Return the (X, Y) coordinate for the center point of the cell that contains the specified text.  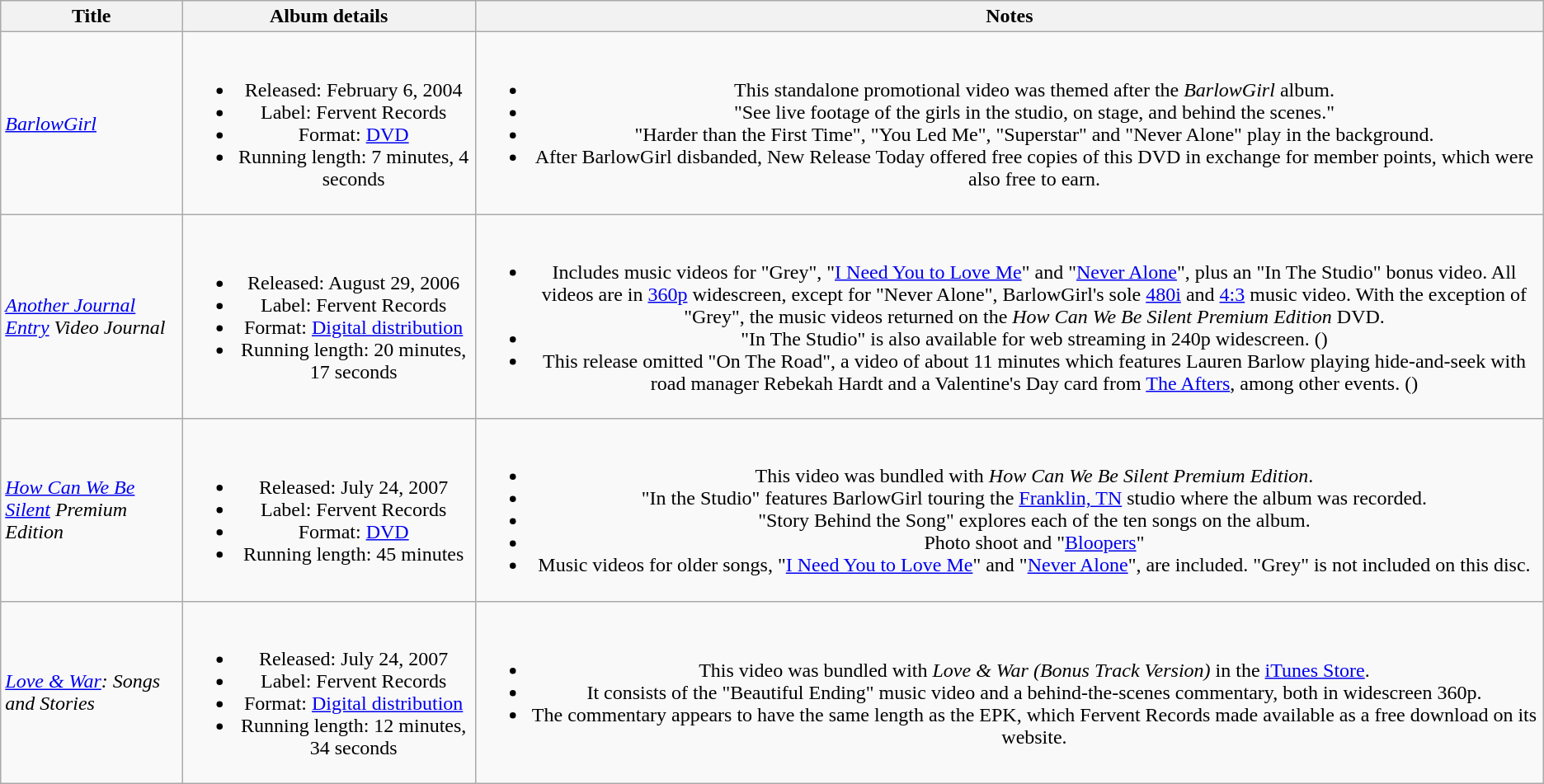
Released: August 29, 2006Label: Fervent RecordsFormat: Digital distributionRunning length: 20 minutes, 17 seconds (329, 317)
Love & War: Songs and Stories (92, 692)
Notes (1010, 16)
Released: February 6, 2004Label: Fervent RecordsFormat: DVDRunning length: 7 minutes, 4 seconds (329, 124)
Released: July 24, 2007Label: Fervent RecordsFormat: Digital distributionRunning length: 12 minutes, 34 seconds (329, 692)
How Can We Be Silent Premium Edition (92, 509)
Released: July 24, 2007Label: Fervent RecordsFormat: DVDRunning length: 45 minutes (329, 509)
Album details (329, 16)
Title (92, 16)
Another Journal Entry Video Journal (92, 317)
BarlowGirl (92, 124)
